Output the (X, Y) coordinate of the center of the cell containing the given text.  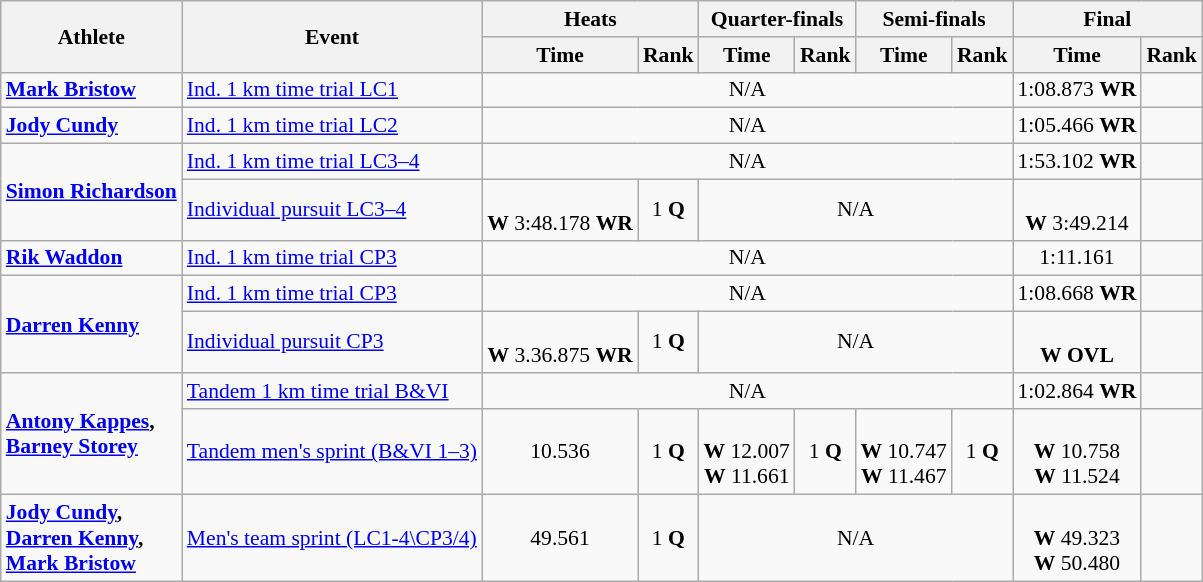
Tandem 1 km time trial B&VI (332, 391)
Rik Waddon (92, 258)
Men's team sprint (LC1-4\CP3/4) (332, 538)
Ind. 1 km time trial LC1 (332, 90)
Final (1106, 19)
49.561 (560, 538)
Heats (590, 19)
1:05.466 WR (1076, 126)
W 3:49.214 (1076, 210)
1:11.161 (1076, 258)
W 10.758 W 11.524 (1076, 452)
1:08.873 WR (1076, 90)
Tandem men's sprint (B&VI 1–3) (332, 452)
10.536 (560, 452)
Athlete (92, 36)
Quarter-finals (776, 19)
Ind. 1 km time trial LC2 (332, 126)
W 3.36.875 WR (560, 342)
W 3:48.178 WR (560, 210)
1:53.102 WR (1076, 162)
Semi-finals (934, 19)
Individual pursuit LC3–4 (332, 210)
Ind. 1 km time trial LC3–4 (332, 162)
Jody Cundy (92, 126)
Mark Bristow (92, 90)
W 12.007 W 11.661 (746, 452)
Simon Richardson (92, 192)
1:08.668 WR (1076, 294)
Individual pursuit CP3 (332, 342)
Jody Cundy,Darren Kenny,Mark Bristow (92, 538)
W OVL (1076, 342)
Antony Kappes,Barney Storey (92, 434)
1:02.864 WR (1076, 391)
Event (332, 36)
Darren Kenny (92, 324)
W 10.747 W 11.467 (903, 452)
W 49.323 W 50.480 (1076, 538)
